Scan for the cell matching the given text and deliver its (x, y) coordinate at center. 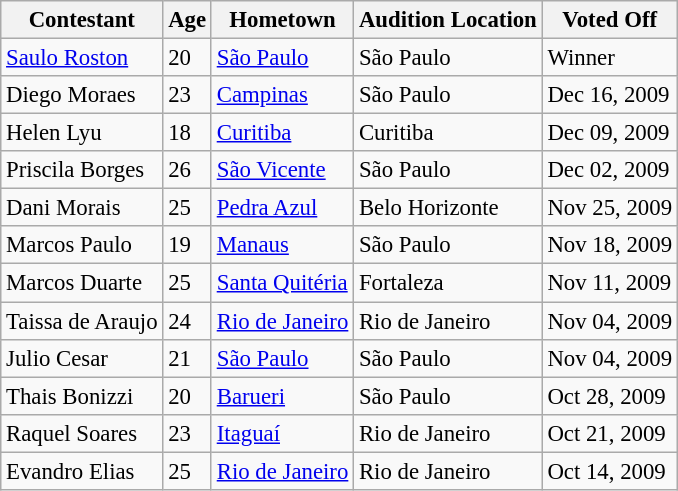
Nov 11, 2009 (610, 283)
Audition Location (448, 20)
Pedra Azul (282, 208)
18 (188, 133)
São Vicente (282, 170)
Dec 16, 2009 (610, 95)
Dec 02, 2009 (610, 170)
Winner (610, 58)
Raquel Soares (82, 433)
26 (188, 170)
Hometown (282, 20)
Barueri (282, 396)
Santa Quitéria (282, 283)
Nov 18, 2009 (610, 245)
Age (188, 20)
Voted Off (610, 20)
Nov 25, 2009 (610, 208)
19 (188, 245)
Marcos Paulo (82, 245)
Oct 21, 2009 (610, 433)
24 (188, 321)
Evandro Elias (82, 471)
Helen Lyu (82, 133)
Belo Horizonte (448, 208)
Marcos Duarte (82, 283)
Fortaleza (448, 283)
Thais Bonizzi (82, 396)
Oct 28, 2009 (610, 396)
Dani Morais (82, 208)
Oct 14, 2009 (610, 471)
Diego Moraes (82, 95)
Taissa de Araujo (82, 321)
Priscila Borges (82, 170)
Julio Cesar (82, 358)
Campinas (282, 95)
Manaus (282, 245)
Contestant (82, 20)
21 (188, 358)
Saulo Roston (82, 58)
Itaguaí (282, 433)
Dec 09, 2009 (610, 133)
